Extract the (X, Y) coordinate from the center of the cell holding the provided text.  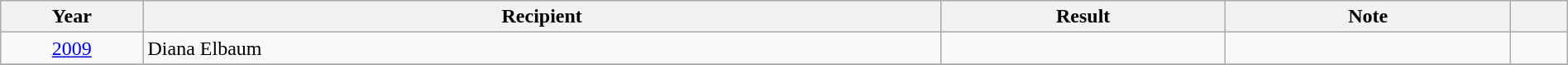
Note (1368, 17)
Result (1083, 17)
Recipient (542, 17)
Diana Elbaum (542, 48)
2009 (72, 48)
Year (72, 17)
